Pinpoint the cell where the given text exists, returning its [X, Y] midpoint coordinate. 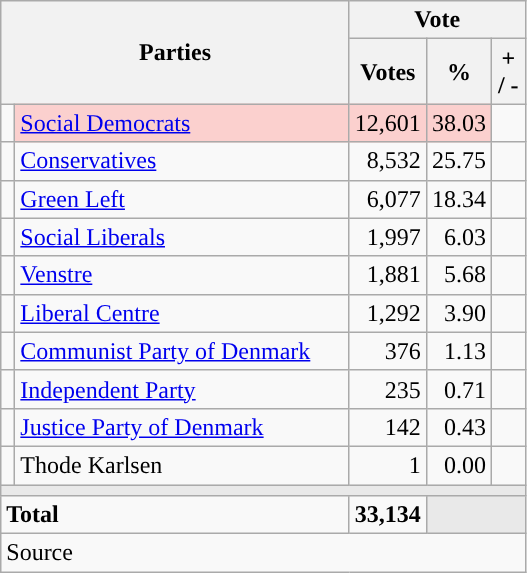
Votes [388, 72]
25.75 [458, 161]
Justice Party of Denmark [182, 427]
Liberal Centre [182, 313]
Venstre [182, 275]
1,881 [388, 275]
38.03 [458, 123]
6.03 [458, 237]
33,134 [388, 515]
1,292 [388, 313]
Total [176, 515]
1,997 [388, 237]
% [458, 72]
0.71 [458, 389]
Green Left [182, 199]
142 [388, 427]
8,532 [388, 161]
1.13 [458, 351]
18.34 [458, 199]
0.43 [458, 427]
Thode Karlsen [182, 465]
Parties [176, 52]
Conservatives [182, 161]
Vote [437, 20]
12,601 [388, 123]
0.00 [458, 465]
Social Democrats [182, 123]
5.68 [458, 275]
Source [263, 553]
+ / - [508, 72]
3.90 [458, 313]
6,077 [388, 199]
Communist Party of Denmark [182, 351]
235 [388, 389]
376 [388, 351]
Social Liberals [182, 237]
1 [388, 465]
Independent Party [182, 389]
